Capture the cell that displays the provided text and extract its [X, Y] central coordinate. 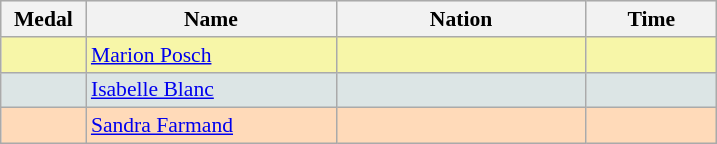
Sandra Farmand [211, 126]
Name [211, 19]
Time [651, 19]
Isabelle Blanc [211, 90]
Nation [461, 19]
Medal [44, 19]
Marion Posch [211, 55]
